Capture the cell that displays the provided text and extract its [X, Y] central coordinate. 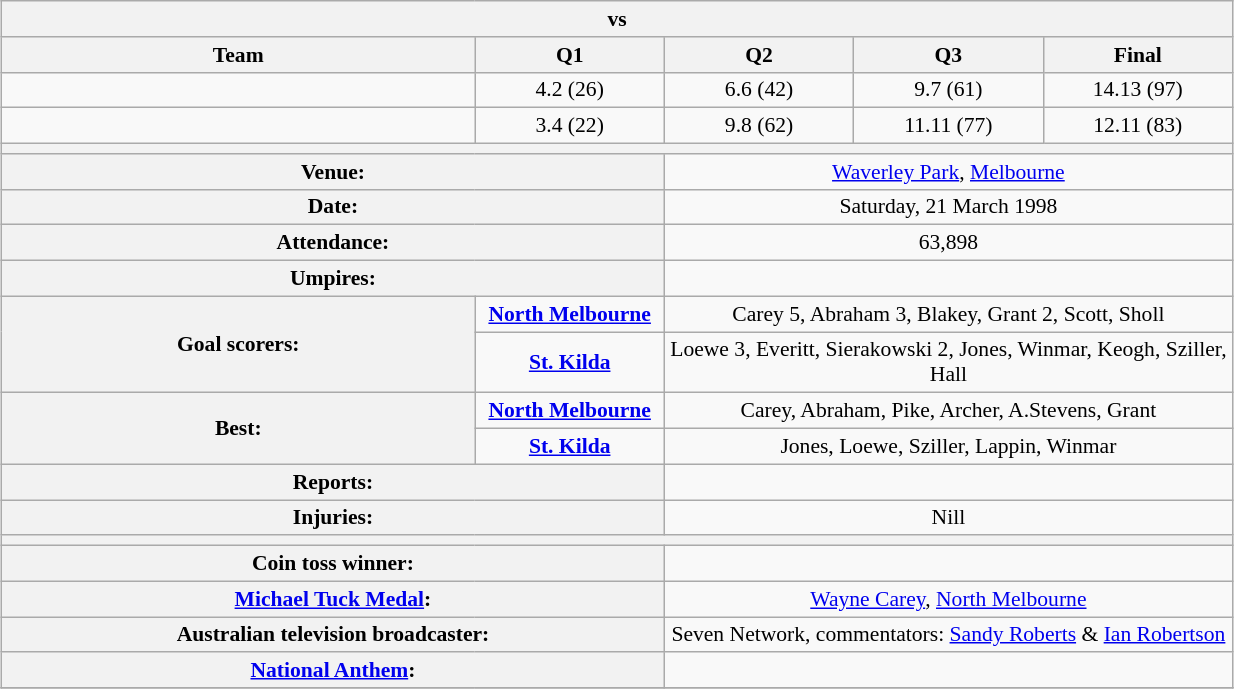
vs [618, 19]
3.4 (22) [570, 126]
Venue: [334, 172]
Waverley Park, Melbourne [948, 172]
Goal scorers: [238, 344]
Jones, Loewe, Sziller, Lappin, Winmar [948, 447]
Best: [238, 428]
Seven Network, commentators: Sandy Roberts & Ian Robertson [948, 635]
Australian television broadcaster: [334, 635]
Date: [334, 207]
National Anthem: [334, 671]
Attendance: [334, 243]
Carey 5, Abraham 3, Blakey, Grant 2, Scott, Sholl [948, 314]
4.2 (26) [570, 90]
Q1 [570, 55]
Q3 [948, 55]
Umpires: [334, 279]
9.8 (62) [758, 126]
9.7 (61) [948, 90]
Team [238, 55]
11.11 (77) [948, 126]
Q2 [758, 55]
Injuries: [334, 518]
Wayne Carey, North Melbourne [948, 599]
12.11 (83) [1138, 126]
63,898 [948, 243]
Saturday, 21 March 1998 [948, 207]
Loewe 3, Everitt, Sierakowski 2, Jones, Winmar, Keogh, Sziller, Hall [948, 362]
Final [1138, 55]
Reports: [334, 482]
14.13 (97) [1138, 90]
Coin toss winner: [334, 564]
Carey, Abraham, Pike, Archer, A.Stevens, Grant [948, 411]
Nill [948, 518]
6.6 (42) [758, 90]
Michael Tuck Medal: [334, 599]
